Extract the (X, Y) coordinate from the center of the cell holding the provided text.  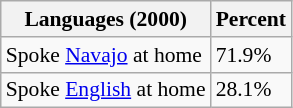
Spoke Navajo at home (106, 55)
Spoke English at home (106, 90)
Languages (2000) (106, 19)
28.1% (251, 90)
71.9% (251, 55)
Percent (251, 19)
